Determine the (x, y) coordinate at the center of the cell enclosing the given text.  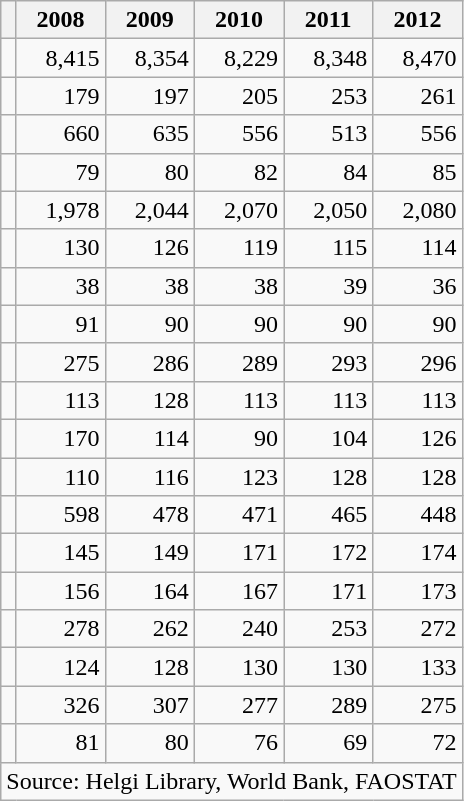
2,050 (328, 210)
277 (238, 705)
85 (418, 172)
278 (60, 629)
81 (60, 743)
39 (328, 286)
115 (328, 248)
2008 (60, 20)
465 (328, 515)
179 (60, 96)
307 (150, 705)
36 (418, 286)
84 (328, 172)
197 (150, 96)
2,070 (238, 210)
598 (60, 515)
2009 (150, 20)
478 (150, 515)
172 (328, 553)
82 (238, 172)
8,229 (238, 58)
286 (150, 362)
69 (328, 743)
1,978 (60, 210)
2011 (328, 20)
660 (60, 134)
448 (418, 515)
293 (328, 362)
104 (328, 438)
8,415 (60, 58)
296 (418, 362)
79 (60, 172)
205 (238, 96)
76 (238, 743)
133 (418, 667)
326 (60, 705)
262 (150, 629)
513 (328, 134)
471 (238, 515)
149 (150, 553)
261 (418, 96)
110 (60, 477)
145 (60, 553)
635 (150, 134)
Source: Helgi Library, World Bank, FAOSTAT (232, 781)
72 (418, 743)
8,470 (418, 58)
119 (238, 248)
116 (150, 477)
170 (60, 438)
2,044 (150, 210)
8,354 (150, 58)
173 (418, 591)
2012 (418, 20)
240 (238, 629)
2010 (238, 20)
2,080 (418, 210)
8,348 (328, 58)
91 (60, 324)
164 (150, 591)
167 (238, 591)
156 (60, 591)
123 (238, 477)
174 (418, 553)
272 (418, 629)
124 (60, 667)
